Search for the cell housing the specified text and yield its (X, Y) center coordinate. 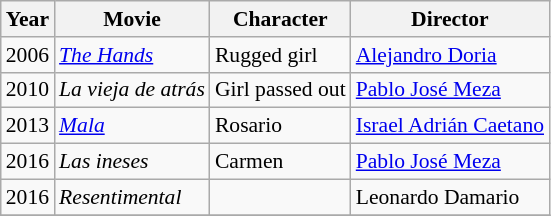
Rosario (280, 126)
Israel Adrián Caetano (450, 126)
La vieja de atrás (132, 90)
Character (280, 19)
Year (28, 19)
2006 (28, 55)
Movie (132, 19)
2013 (28, 126)
Carmen (280, 162)
Alejandro Doria (450, 55)
Leonardo Damario (450, 197)
Rugged girl (280, 55)
Girl passed out (280, 90)
The Hands (132, 55)
Resentimental (132, 197)
Mala (132, 126)
Las ineses (132, 162)
Director (450, 19)
2010 (28, 90)
